From the cell containing the given text, extract its center point as [x, y] coordinate. 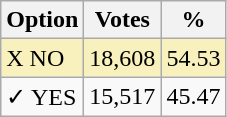
✓ YES [42, 97]
X NO [42, 58]
Votes [122, 20]
18,608 [122, 58]
% [194, 20]
54.53 [194, 58]
15,517 [122, 97]
Option [42, 20]
45.47 [194, 97]
